Return the [X, Y] coordinate for the center point of the cell that contains the specified text.  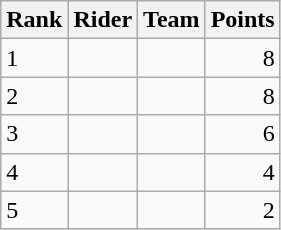
1 [34, 58]
Rider [103, 20]
5 [34, 210]
3 [34, 134]
6 [242, 134]
Team [172, 20]
Points [242, 20]
Rank [34, 20]
